Capture the cell that displays the provided text and extract its [x, y] central coordinate. 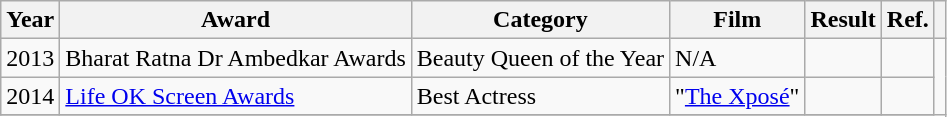
Result [843, 20]
2014 [30, 96]
Category [540, 20]
Ref. [908, 20]
N/A [738, 58]
Life OK Screen Awards [236, 96]
"The Xposé" [738, 96]
Beauty Queen of the Year [540, 58]
Bharat Ratna Dr Ambedkar Awards [236, 58]
Best Actress [540, 96]
Award [236, 20]
Film [738, 20]
2013 [30, 58]
Year [30, 20]
